Return [x, y] of the center of cell containing provided text 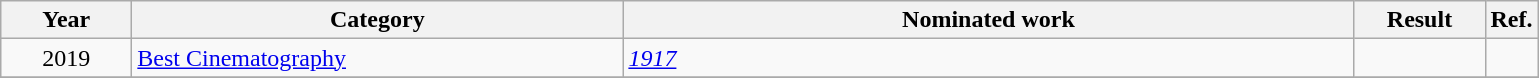
1917 [988, 58]
Category [378, 20]
Ref. [1512, 20]
2019 [66, 58]
Nominated work [988, 20]
Year [66, 20]
Best Cinematography [378, 58]
Result [1420, 20]
